Provide the (X, Y) coordinate of the cell's center where the given text is located.  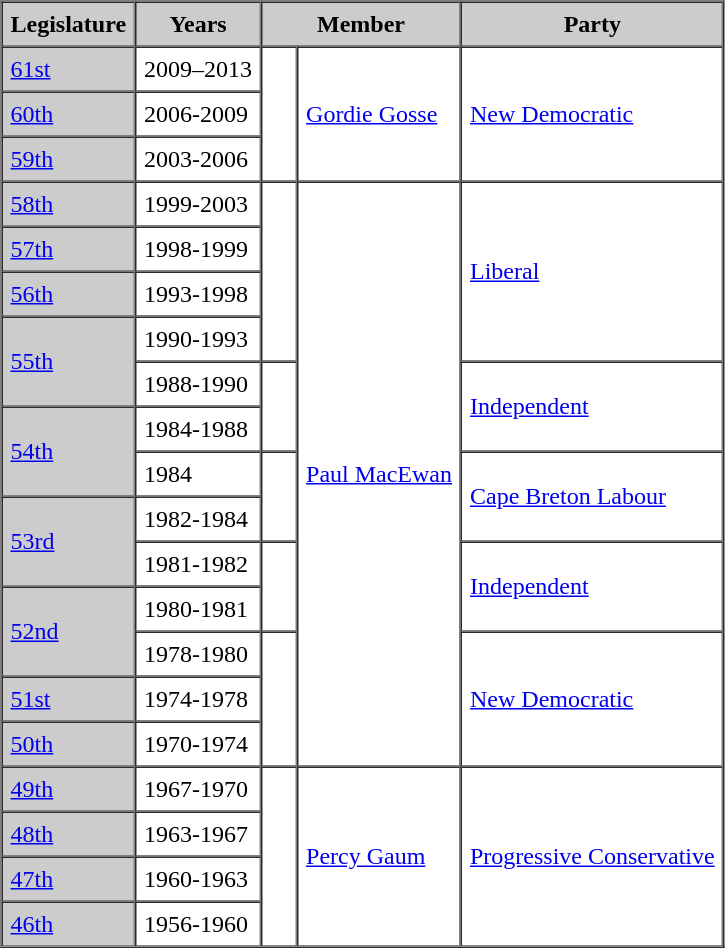
59th (69, 158)
2003-2006 (198, 158)
1981-1982 (198, 564)
61st (69, 68)
Gordie Gosse (379, 114)
Progressive Conservative (592, 856)
1956-1960 (198, 924)
1990-1993 (198, 338)
46th (69, 924)
Paul MacEwan (379, 474)
Cape Breton Labour (592, 497)
1984-1988 (198, 428)
Party (592, 24)
2006-2009 (198, 114)
1974-1978 (198, 698)
Member (361, 24)
1982-1984 (198, 518)
47th (69, 878)
1998-1999 (198, 248)
1988-1990 (198, 384)
Percy Gaum (379, 856)
56th (69, 294)
53rd (69, 541)
1967-1970 (198, 788)
Legislature (69, 24)
Liberal (592, 272)
1980-1981 (198, 608)
55th (69, 361)
58th (69, 204)
54th (69, 451)
1984 (198, 474)
Years (198, 24)
51st (69, 698)
1970-1974 (198, 744)
1960-1963 (198, 878)
48th (69, 834)
2009–2013 (198, 68)
1993-1998 (198, 294)
60th (69, 114)
49th (69, 788)
50th (69, 744)
1978-1980 (198, 654)
1963-1967 (198, 834)
52nd (69, 631)
1999-2003 (198, 204)
57th (69, 248)
